Pinpoint the cell where the given text exists, returning its (X, Y) midpoint coordinate. 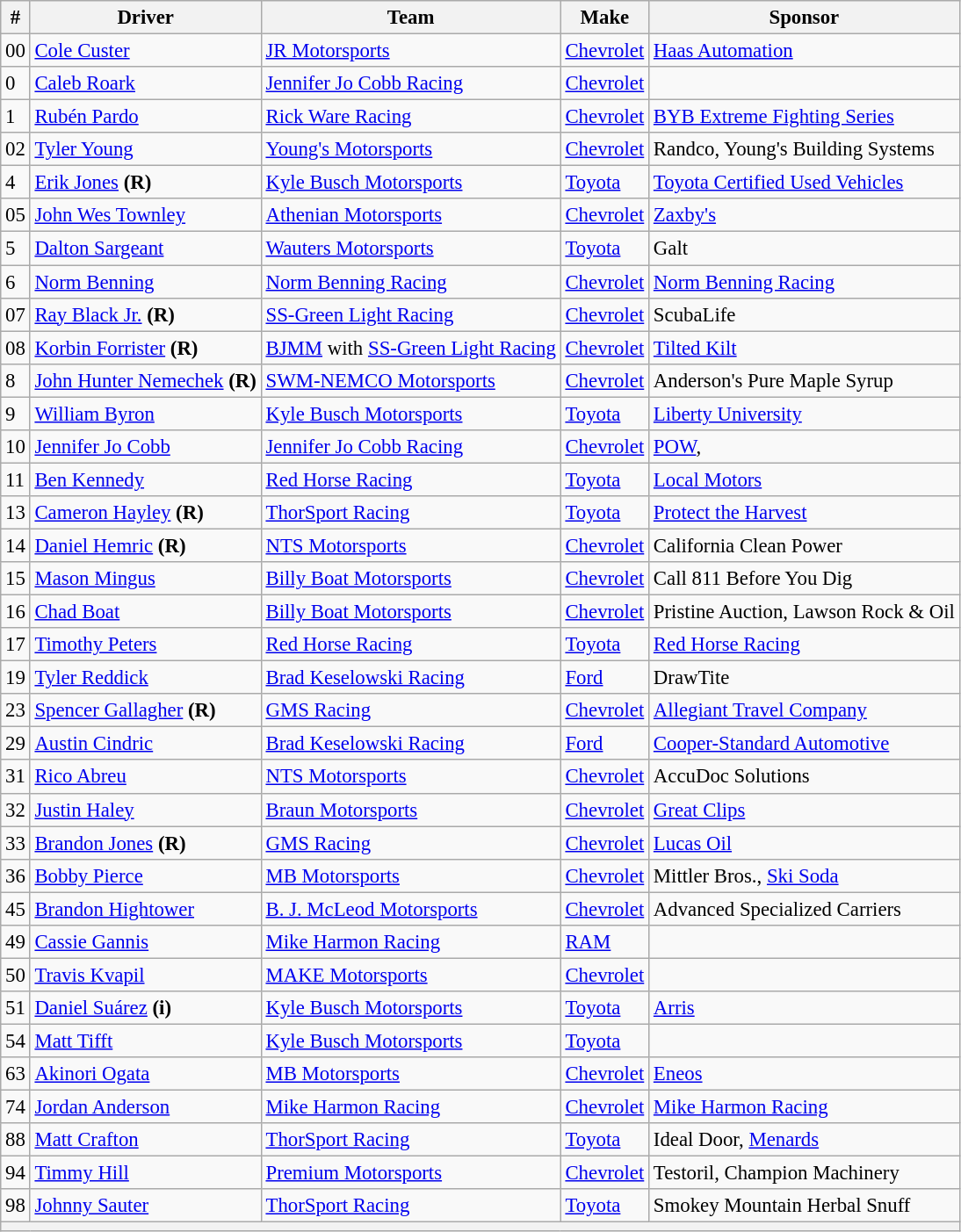
Spencer Gallagher (R) (146, 710)
17 (16, 645)
Daniel Suárez (i) (146, 1008)
0 (16, 83)
JR Motorsports (411, 51)
SS-Green Light Racing (411, 314)
SWM-NEMCO Motorsports (411, 380)
Korbin Forrister (R) (146, 348)
Ideal Door, Menards (805, 1140)
31 (16, 777)
Testoril, Champion Machinery (805, 1173)
Mason Mingus (146, 579)
94 (16, 1173)
Rico Abreu (146, 777)
Ray Black Jr. (R) (146, 314)
Athenian Motorsports (411, 215)
John Hunter Nemechek (R) (146, 380)
1 (16, 117)
Toyota Certified Used Vehicles (805, 183)
13 (16, 513)
Austin Cindric (146, 744)
Justin Haley (146, 810)
14 (16, 545)
11 (16, 479)
Tilted Kilt (805, 348)
51 (16, 1008)
19 (16, 678)
Great Clips (805, 810)
Chad Boat (146, 612)
John Wes Townley (146, 215)
Jennifer Jo Cobb (146, 447)
Tyler Reddick (146, 678)
Timothy Peters (146, 645)
36 (16, 875)
Rubén Pardo (146, 117)
Advanced Specialized Carriers (805, 909)
BYB Extreme Fighting Series (805, 117)
Bobby Pierce (146, 875)
AccuDoc Solutions (805, 777)
Team (411, 18)
Matt Tifft (146, 1041)
50 (16, 975)
Braun Motorsports (411, 810)
Galt (805, 249)
8 (16, 380)
33 (16, 843)
05 (16, 215)
32 (16, 810)
Local Motors (805, 479)
54 (16, 1041)
Norm Benning (146, 282)
Arris (805, 1008)
BJMM with SS-Green Light Racing (411, 348)
Cassie Gannis (146, 942)
Driver (146, 18)
Brandon Jones (R) (146, 843)
# (16, 18)
Premium Motorsports (411, 1173)
74 (16, 1107)
Tyler Young (146, 149)
Wauters Motorsports (411, 249)
Cole Custer (146, 51)
Jordan Anderson (146, 1107)
Lucas Oil (805, 843)
Make (604, 18)
Johnny Sauter (146, 1206)
Daniel Hemric (R) (146, 545)
Cooper-Standard Automotive (805, 744)
Randco, Young's Building Systems (805, 149)
RAM (604, 942)
4 (16, 183)
Pristine Auction, Lawson Rock & Oil (805, 612)
98 (16, 1206)
ScubaLife (805, 314)
Smokey Mountain Herbal Snuff (805, 1206)
Cameron Hayley (R) (146, 513)
6 (16, 282)
29 (16, 744)
Timmy Hill (146, 1173)
Brandon Hightower (146, 909)
Eneos (805, 1074)
MAKE Motorsports (411, 975)
00 (16, 51)
Akinori Ogata (146, 1074)
07 (16, 314)
Dalton Sargeant (146, 249)
DrawTite (805, 678)
23 (16, 710)
Anderson's Pure Maple Syrup (805, 380)
49 (16, 942)
Sponsor (805, 18)
Liberty University (805, 414)
Erik Jones (R) (146, 183)
15 (16, 579)
16 (16, 612)
Travis Kvapil (146, 975)
08 (16, 348)
Caleb Roark (146, 83)
California Clean Power (805, 545)
Allegiant Travel Company (805, 710)
Zaxby's (805, 215)
Mittler Bros., Ski Soda (805, 875)
9 (16, 414)
02 (16, 149)
88 (16, 1140)
POW, (805, 447)
Protect the Harvest (805, 513)
William Byron (146, 414)
Young's Motorsports (411, 149)
5 (16, 249)
Rick Ware Racing (411, 117)
Matt Crafton (146, 1140)
B. J. McLeod Motorsports (411, 909)
63 (16, 1074)
Ben Kennedy (146, 479)
Call 811 Before You Dig (805, 579)
10 (16, 447)
45 (16, 909)
Haas Automation (805, 51)
